Output the [X, Y] coordinate of the center of the cell containing the given text.  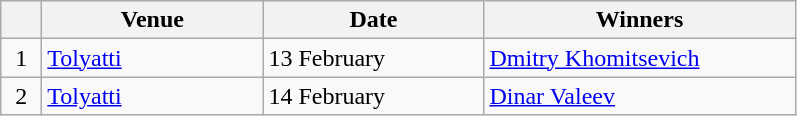
1 [22, 58]
2 [22, 96]
Date [374, 20]
14 February [374, 96]
13 February [374, 58]
Dinar Valeev [640, 96]
Venue [152, 20]
Winners [640, 20]
Dmitry Khomitsevich [640, 58]
